For the text-containing cell, return its midpoint in (X, Y) coordinate format. 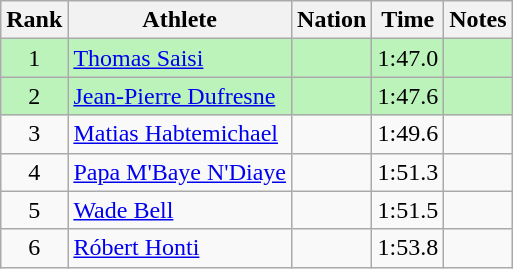
Athlete (180, 20)
1:51.5 (408, 210)
5 (34, 210)
Time (408, 20)
Papa M'Baye N'Diaye (180, 172)
1:47.0 (408, 58)
Róbert Honti (180, 248)
1:51.3 (408, 172)
2 (34, 96)
Nation (332, 20)
Jean-Pierre Dufresne (180, 96)
1:47.6 (408, 96)
1 (34, 58)
4 (34, 172)
Notes (478, 20)
6 (34, 248)
Wade Bell (180, 210)
Rank (34, 20)
1:53.8 (408, 248)
Thomas Saisi (180, 58)
1:49.6 (408, 134)
3 (34, 134)
Matias Habtemichael (180, 134)
